For the text-containing cell, return its midpoint in [x, y] coordinate format. 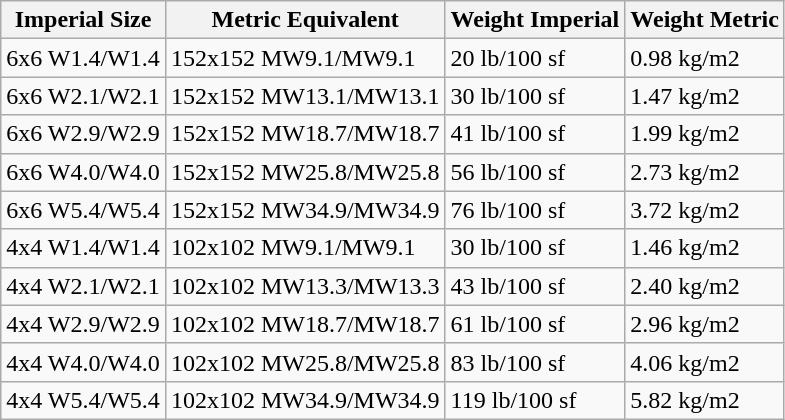
2.73 kg/m2 [705, 172]
Weight Metric [705, 20]
2.40 kg/m2 [705, 286]
152x152 MW25.8/MW25.8 [305, 172]
0.98 kg/m2 [705, 58]
Metric Equivalent [305, 20]
102x102 MW18.7/MW18.7 [305, 324]
152x152 MW34.9/MW34.9 [305, 210]
1.47 kg/m2 [705, 96]
102x102 MW13.3/MW13.3 [305, 286]
6x6 W2.9/W2.9 [84, 134]
4x4 W5.4/W5.4 [84, 400]
152x152 MW18.7/MW18.7 [305, 134]
102x102 MW25.8/MW25.8 [305, 362]
1.99 kg/m2 [705, 134]
41 lb/100 sf [535, 134]
152x152 MW13.1/MW13.1 [305, 96]
152x152 MW9.1/MW9.1 [305, 58]
5.82 kg/m2 [705, 400]
Imperial Size [84, 20]
3.72 kg/m2 [705, 210]
102x102 MW34.9/MW34.9 [305, 400]
4x4 W2.1/W2.1 [84, 286]
4x4 W1.4/W1.4 [84, 248]
6x6 W1.4/W1.4 [84, 58]
6x6 W4.0/W4.0 [84, 172]
4x4 W4.0/W4.0 [84, 362]
61 lb/100 sf [535, 324]
119 lb/100 sf [535, 400]
1.46 kg/m2 [705, 248]
76 lb/100 sf [535, 210]
6x6 W2.1/W2.1 [84, 96]
56 lb/100 sf [535, 172]
4x4 W2.9/W2.9 [84, 324]
43 lb/100 sf [535, 286]
Weight Imperial [535, 20]
6x6 W5.4/W5.4 [84, 210]
2.96 kg/m2 [705, 324]
83 lb/100 sf [535, 362]
4.06 kg/m2 [705, 362]
102x102 MW9.1/MW9.1 [305, 248]
20 lb/100 sf [535, 58]
